For the text-containing cell, return its midpoint in [X, Y] coordinate format. 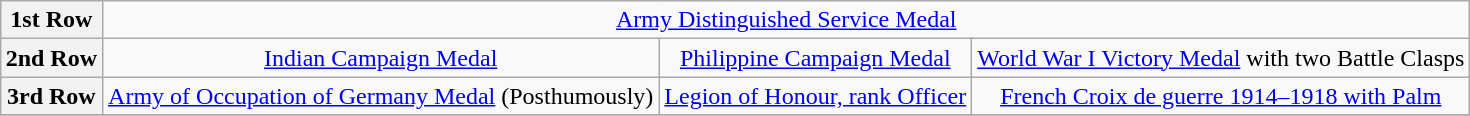
Indian Campaign Medal [381, 58]
1st Row [51, 20]
Philippine Campaign Medal [816, 58]
French Croix de guerre 1914–1918 with Palm [1221, 96]
2nd Row [51, 58]
Army Distinguished Service Medal [786, 20]
Legion of Honour, rank Officer [816, 96]
World War I Victory Medal with two Battle Clasps [1221, 58]
3rd Row [51, 96]
Army of Occupation of Germany Medal (Posthumously) [381, 96]
